Pinpoint the cell where the given text exists, returning its (x, y) midpoint coordinate. 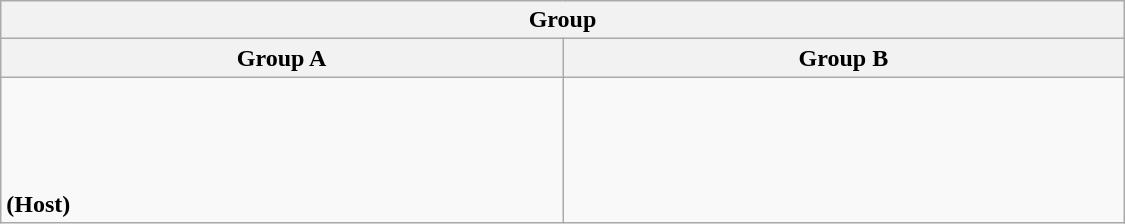
Group (563, 20)
Group B (843, 58)
Group A (282, 58)
(Host) (282, 150)
